For the text-containing cell, return its midpoint in (X, Y) coordinate format. 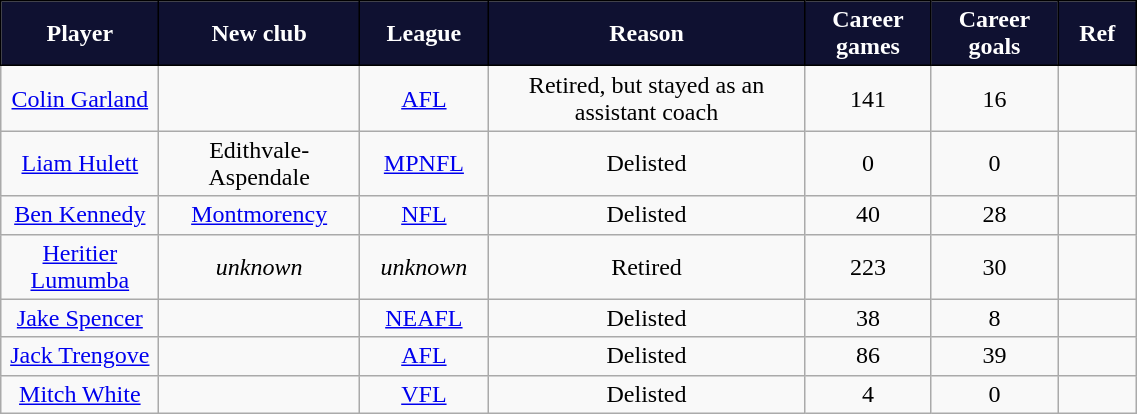
NEAFL (424, 318)
Career games (868, 34)
Jake Spencer (80, 318)
141 (868, 98)
Retired, but stayed as an assistant coach (646, 98)
86 (868, 356)
223 (868, 266)
Montmorency (260, 215)
Ben Kennedy (80, 215)
Mitch White (80, 394)
Retired (646, 266)
New club (260, 34)
Edithvale-Aspendale (260, 164)
28 (994, 215)
30 (994, 266)
16 (994, 98)
39 (994, 356)
Liam Hulett (80, 164)
Player (80, 34)
League (424, 34)
Heritier Lumumba (80, 266)
Colin Garland (80, 98)
Jack Trengove (80, 356)
38 (868, 318)
8 (994, 318)
VFL (424, 394)
NFL (424, 215)
Career goals (994, 34)
40 (868, 215)
Reason (646, 34)
4 (868, 394)
MPNFL (424, 164)
Ref (1098, 34)
